Return the [x, y] coordinate for the center point of the cell that contains the specified text.  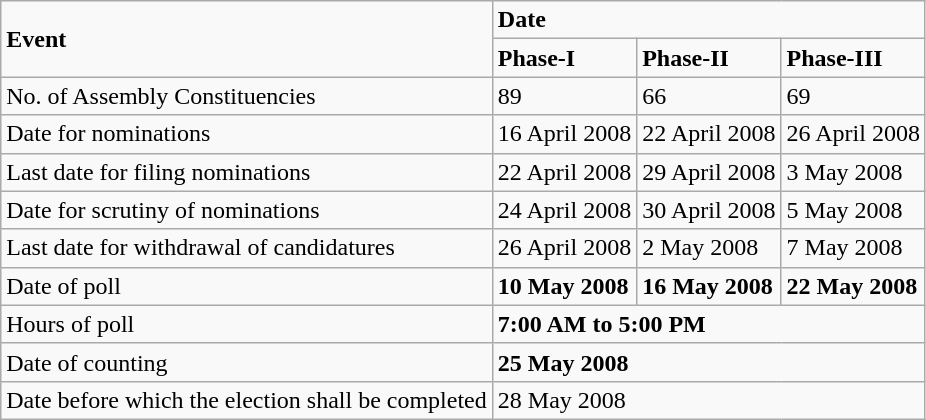
3 May 2008 [853, 172]
Last date for withdrawal of candidatures [247, 248]
2 May 2008 [709, 248]
Date for nominations [247, 134]
7 May 2008 [853, 248]
16 May 2008 [709, 286]
30 April 2008 [709, 210]
25 May 2008 [708, 362]
Phase-II [709, 58]
5 May 2008 [853, 210]
24 April 2008 [564, 210]
22 May 2008 [853, 286]
Date [708, 20]
Date before which the election shall be completed [247, 400]
Phase-III [853, 58]
69 [853, 96]
89 [564, 96]
7:00 AM to 5:00 PM [708, 324]
Date for scrutiny of nominations [247, 210]
Phase-I [564, 58]
No. of Assembly Constituencies [247, 96]
10 May 2008 [564, 286]
28 May 2008 [708, 400]
Hours of poll [247, 324]
Date of counting [247, 362]
Date of poll [247, 286]
16 April 2008 [564, 134]
66 [709, 96]
Event [247, 39]
Last date for filing nominations [247, 172]
29 April 2008 [709, 172]
